Pinpoint the cell where the given text exists, returning its [X, Y] midpoint coordinate. 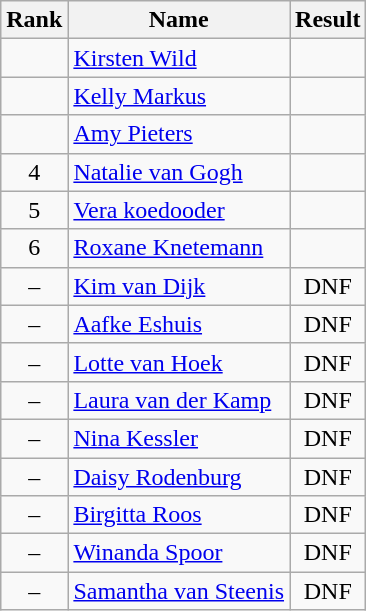
Winanda Spoor [179, 553]
Birgitta Roos [179, 515]
5 [34, 210]
Laura van der Kamp [179, 400]
Kirsten Wild [179, 58]
Nina Kessler [179, 438]
4 [34, 172]
Kelly Markus [179, 96]
Natalie van Gogh [179, 172]
Aafke Eshuis [179, 324]
Roxane Knetemann [179, 248]
Lotte van Hoek [179, 362]
6 [34, 248]
Daisy Rodenburg [179, 477]
Result [328, 20]
Rank [34, 20]
Kim van Dijk [179, 286]
Name [179, 20]
Vera koedooder [179, 210]
Amy Pieters [179, 134]
Samantha van Steenis [179, 591]
